Search for the cell housing the specified text and yield its [x, y] center coordinate. 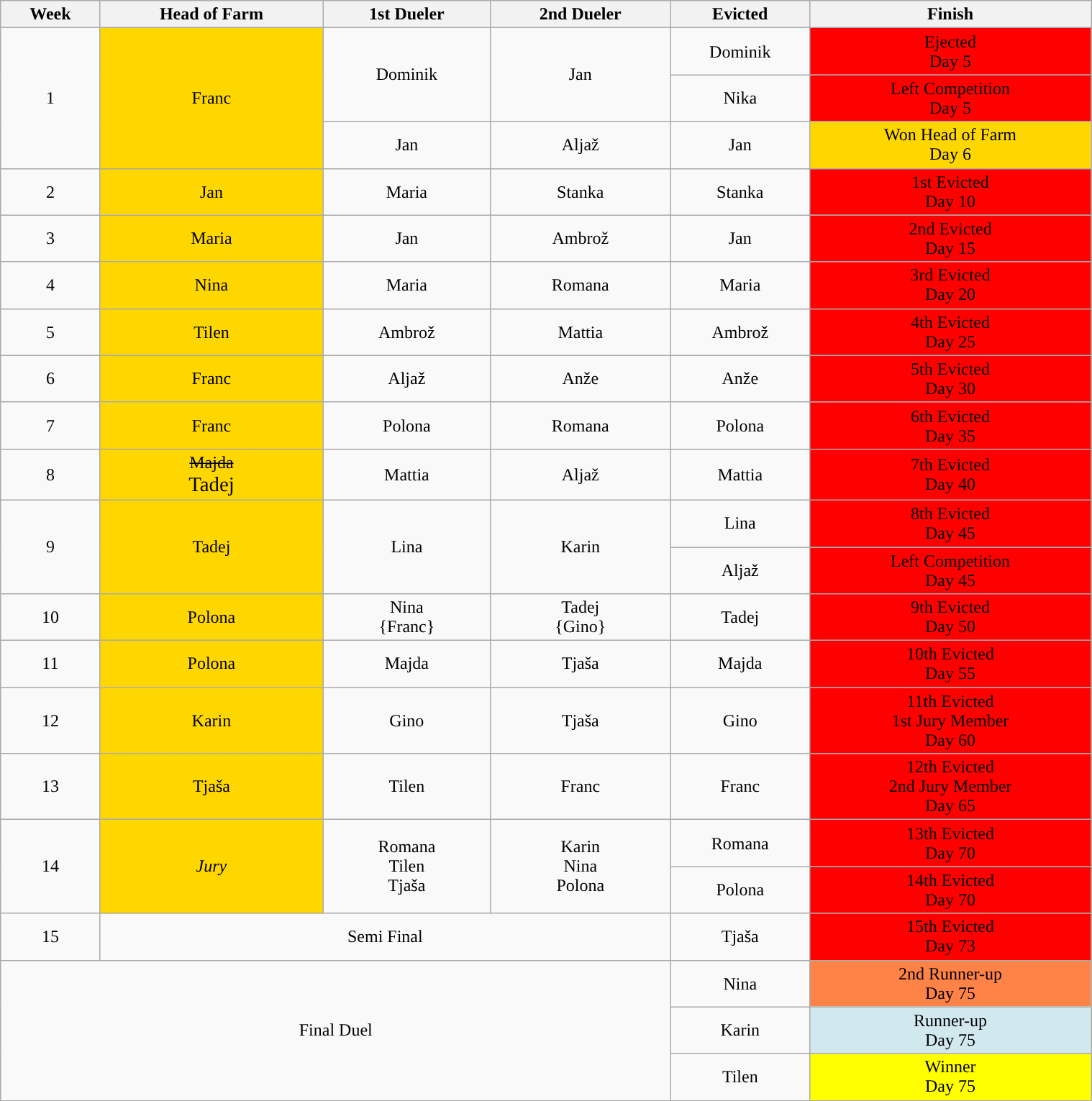
Runner-upDay 75 [950, 1030]
Tadej{Gino} [580, 617]
WinnerDay 75 [950, 1077]
10th EvictedDay 55 [950, 664]
15 [50, 936]
14 [50, 867]
7 [50, 426]
Head of Farm [211, 14]
MajdaTadej [211, 475]
14th EvictedDay 70 [950, 890]
11th Evicted1st Jury MemberDay 60 [950, 721]
1st Dueler [406, 14]
1st EvictedDay 10 [950, 191]
Final Duel [335, 1030]
12th Evicted2nd Jury MemberDay 65 [950, 787]
13 [50, 787]
10 [50, 617]
6 [50, 378]
Semi Final [385, 936]
Nina{Franc} [406, 617]
EjectedDay 5 [950, 52]
8th EvictedDay 45 [950, 524]
9th EvictedDay 50 [950, 617]
6th EvictedDay 35 [950, 426]
Won Head of FarmDay 6 [950, 145]
9 [50, 547]
Nika [740, 98]
Finish [950, 14]
Evicted [740, 14]
7th EvictedDay 40 [950, 475]
2nd Runner-upDay 75 [950, 984]
Jury [211, 867]
Left CompetitionDay 45 [950, 570]
5th EvictedDay 30 [950, 378]
12 [50, 721]
5 [50, 332]
13th EvictedDay 70 [950, 843]
8 [50, 475]
11 [50, 664]
2nd Dueler [580, 14]
Left CompetitionDay 5 [950, 98]
4 [50, 285]
1 [50, 98]
2nd EvictedDay 15 [950, 239]
KarinNinaPolona [580, 867]
3rd EvictedDay 20 [950, 285]
15th EvictedDay 73 [950, 936]
RomanaTilenTjaša [406, 867]
2 [50, 191]
Week [50, 14]
4th EvictedDay 25 [950, 332]
3 [50, 239]
